Locate the cell with the specified text and output its [x, y] center coordinate. 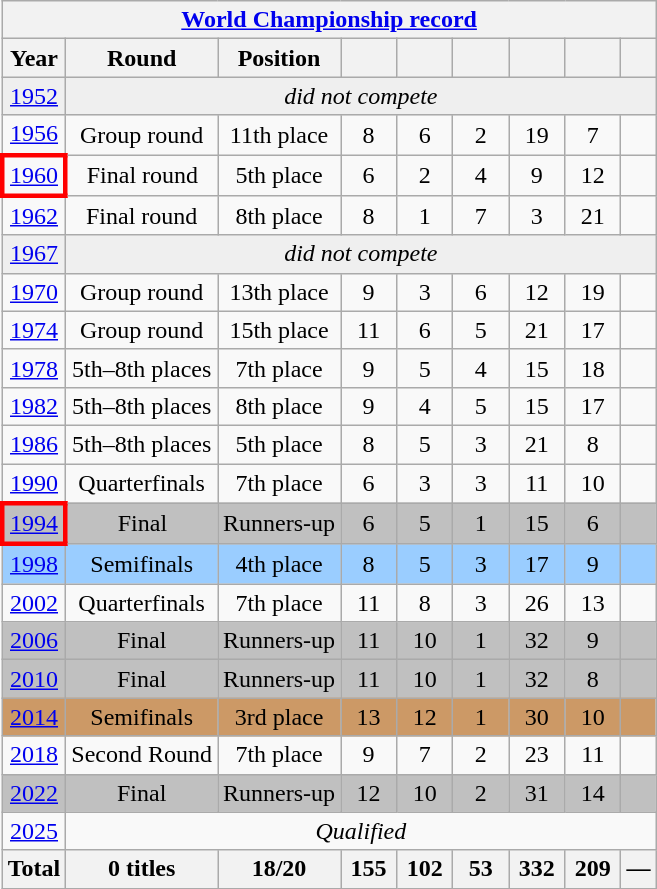
1974 [34, 330]
Total [34, 869]
World Championship record [329, 20]
23 [537, 755]
1952 [34, 96]
102 [425, 869]
53 [481, 869]
2006 [34, 641]
155 [369, 869]
2022 [34, 793]
15th place [280, 330]
18/20 [280, 869]
2018 [34, 755]
26 [537, 603]
1970 [34, 292]
1998 [34, 564]
4th place [280, 564]
1956 [34, 135]
Round [142, 58]
14 [593, 793]
18 [593, 368]
1990 [34, 484]
1994 [34, 524]
209 [593, 869]
332 [537, 869]
— [638, 869]
30 [537, 717]
Qualified [361, 831]
1982 [34, 406]
3rd place [280, 717]
31 [537, 793]
Second Round [142, 755]
1967 [34, 254]
0 titles [142, 869]
1986 [34, 444]
Position [280, 58]
1962 [34, 216]
1960 [34, 174]
2014 [34, 717]
11th place [280, 135]
2002 [34, 603]
1978 [34, 368]
13th place [280, 292]
2025 [34, 831]
Year [34, 58]
2010 [34, 679]
